Extract the (x, y) coordinate from the center of the cell holding the provided text.  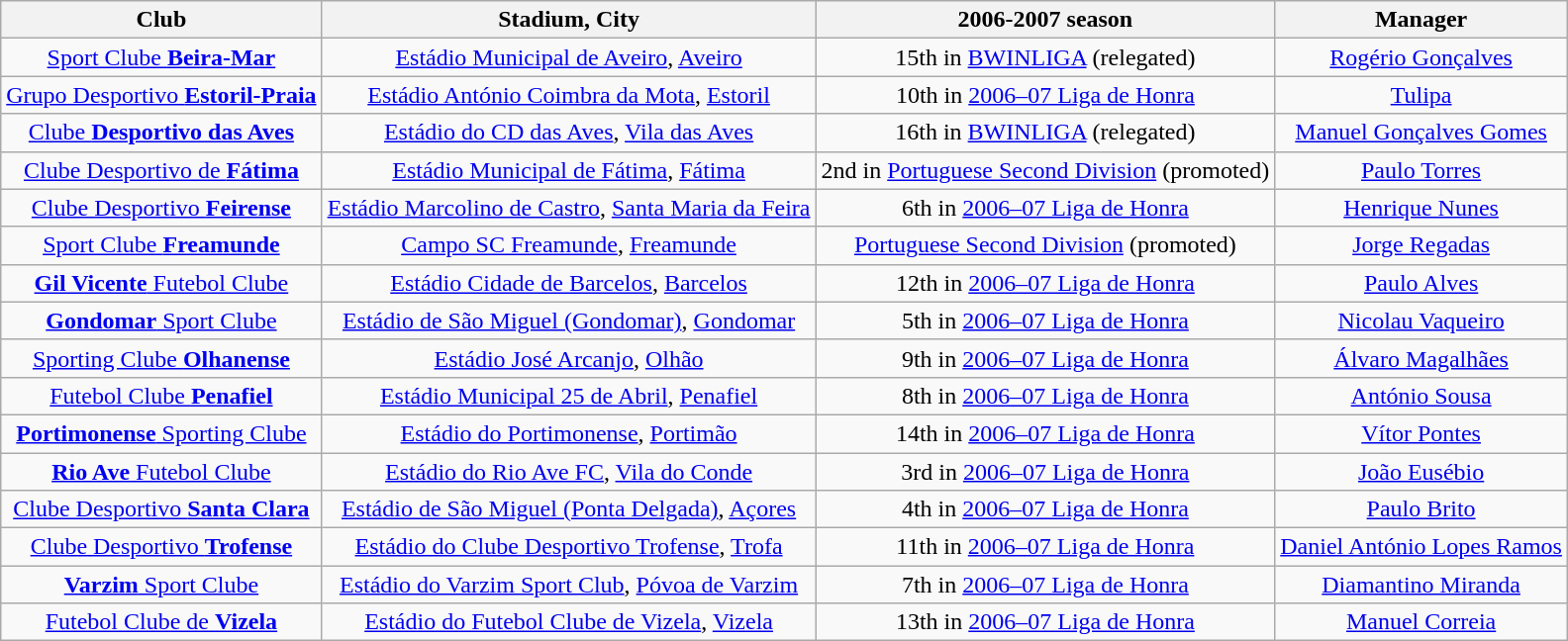
Estádio Marcolino de Castro, Santa Maria da Feira (568, 208)
Gil Vicente Futebol Clube (161, 283)
Clube Desportivo das Aves (161, 133)
Estádio Municipal de Aveiro, Aveiro (568, 57)
António Sousa (1421, 396)
10th in 2006–07 Liga de Honra (1045, 95)
6th in 2006–07 Liga de Honra (1045, 208)
Estádio do Futebol Clube de Vizela, Vizela (568, 622)
Estádio do Varzim Sport Club, Póvoa de Varzim (568, 585)
Stadium, City (568, 20)
Nicolau Vaqueiro (1421, 320)
Paulo Alves (1421, 283)
Manuel Gonçalves Gomes (1421, 133)
5th in 2006–07 Liga de Honra (1045, 320)
Clube Desportivo Trofense (161, 547)
Paulo Brito (1421, 509)
Estádio António Coimbra da Mota, Estoril (568, 95)
Paulo Torres (1421, 170)
Clube Desportivo Santa Clara (161, 509)
15th in BWINLIGA (relegated) (1045, 57)
Futebol Clube Penafiel (161, 396)
12th in 2006–07 Liga de Honra (1045, 283)
Manager (1421, 20)
Varzim Sport Clube (161, 585)
Gondomar Sport Clube (161, 320)
Clube Desportivo Feirense (161, 208)
Manuel Correia (1421, 622)
Tulipa (1421, 95)
Estádio do Portimonense, Portimão (568, 433)
Estádio do Clube Desportivo Trofense, Trofa (568, 547)
16th in BWINLIGA (relegated) (1045, 133)
Daniel António Lopes Ramos (1421, 547)
Clube Desportivo de Fátima (161, 170)
Diamantino Miranda (1421, 585)
2006-2007 season (1045, 20)
3rd in 2006–07 Liga de Honra (1045, 472)
Sport Clube Freamunde (161, 245)
2nd in Portuguese Second Division (promoted) (1045, 170)
Estádio de São Miguel (Ponta Delgada), Açores (568, 509)
Estádio do CD das Aves, Vila das Aves (568, 133)
11th in 2006–07 Liga de Honra (1045, 547)
4th in 2006–07 Liga de Honra (1045, 509)
Henrique Nunes (1421, 208)
Campo SC Freamunde, Freamunde (568, 245)
9th in 2006–07 Liga de Honra (1045, 358)
Vítor Pontes (1421, 433)
Estádio de São Miguel (Gondomar), Gondomar (568, 320)
Portimonense Sporting Clube (161, 433)
Estádio Municipal 25 de Abril, Penafiel (568, 396)
Futebol Clube de Vizela (161, 622)
João Eusébio (1421, 472)
Estádio Municipal de Fátima, Fátima (568, 170)
Estádio Cidade de Barcelos, Barcelos (568, 283)
Jorge Regadas (1421, 245)
Sporting Clube Olhanense (161, 358)
Club (161, 20)
Sport Clube Beira-Mar (161, 57)
Portuguese Second Division (promoted) (1045, 245)
8th in 2006–07 Liga de Honra (1045, 396)
Rio Ave Futebol Clube (161, 472)
13th in 2006–07 Liga de Honra (1045, 622)
7th in 2006–07 Liga de Honra (1045, 585)
Álvaro Magalhães (1421, 358)
Estádio do Rio Ave FC, Vila do Conde (568, 472)
Estádio José Arcanjo, Olhão (568, 358)
Rogério Gonçalves (1421, 57)
14th in 2006–07 Liga de Honra (1045, 433)
Grupo Desportivo Estoril-Praia (161, 95)
